Provide the [X, Y] coordinate of the cell's center where the given text is located.  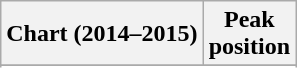
Chart (2014–2015) [102, 34]
Peakposition [249, 34]
